Locate the cell with the specified text and output its (X, Y) center coordinate. 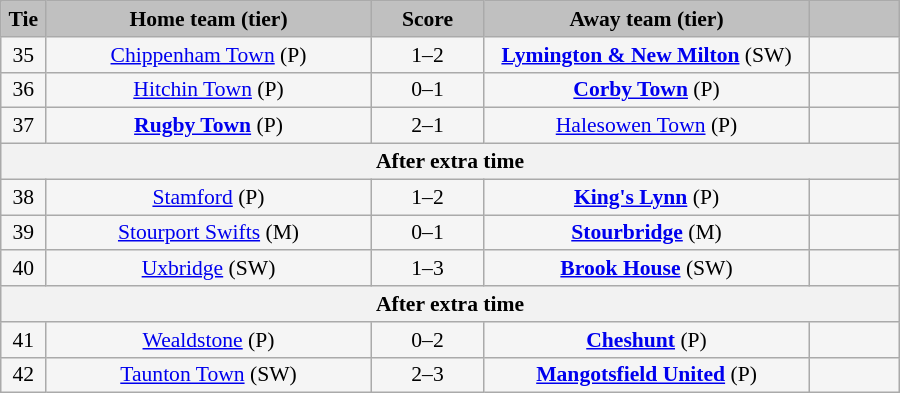
Rugby Town (P) (209, 126)
Taunton Town (SW) (209, 375)
Halesowen Town (P) (647, 126)
Score (427, 19)
37 (24, 126)
Hitchin Town (P) (209, 90)
0–2 (427, 340)
Mangotsfield United (P) (647, 375)
35 (24, 55)
Corby Town (P) (647, 90)
40 (24, 269)
Cheshunt (P) (647, 340)
38 (24, 197)
Tie (24, 19)
1–3 (427, 269)
Away team (tier) (647, 19)
2–1 (427, 126)
Lymington & New Milton (SW) (647, 55)
2–3 (427, 375)
36 (24, 90)
Brook House (SW) (647, 269)
Wealdstone (P) (209, 340)
Chippenham Town (P) (209, 55)
Stourport Swifts (M) (209, 233)
Stamford (P) (209, 197)
Home team (tier) (209, 19)
39 (24, 233)
42 (24, 375)
Stourbridge (M) (647, 233)
Uxbridge (SW) (209, 269)
King's Lynn (P) (647, 197)
41 (24, 340)
